Return [x, y] of the center of cell containing provided text 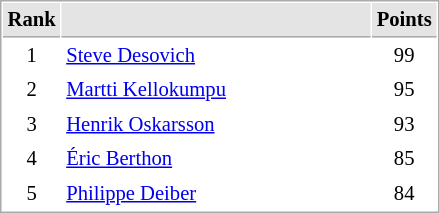
Éric Berthon [216, 158]
Philippe Deiber [216, 194]
93 [404, 124]
99 [404, 56]
Rank [32, 20]
95 [404, 90]
Martti Kellokumpu [216, 90]
84 [404, 194]
1 [32, 56]
2 [32, 90]
Points [404, 20]
Steve Desovich [216, 56]
4 [32, 158]
Henrik Oskarsson [216, 124]
85 [404, 158]
5 [32, 194]
3 [32, 124]
